Output the [X, Y] coordinate of the center of the cell containing the given text.  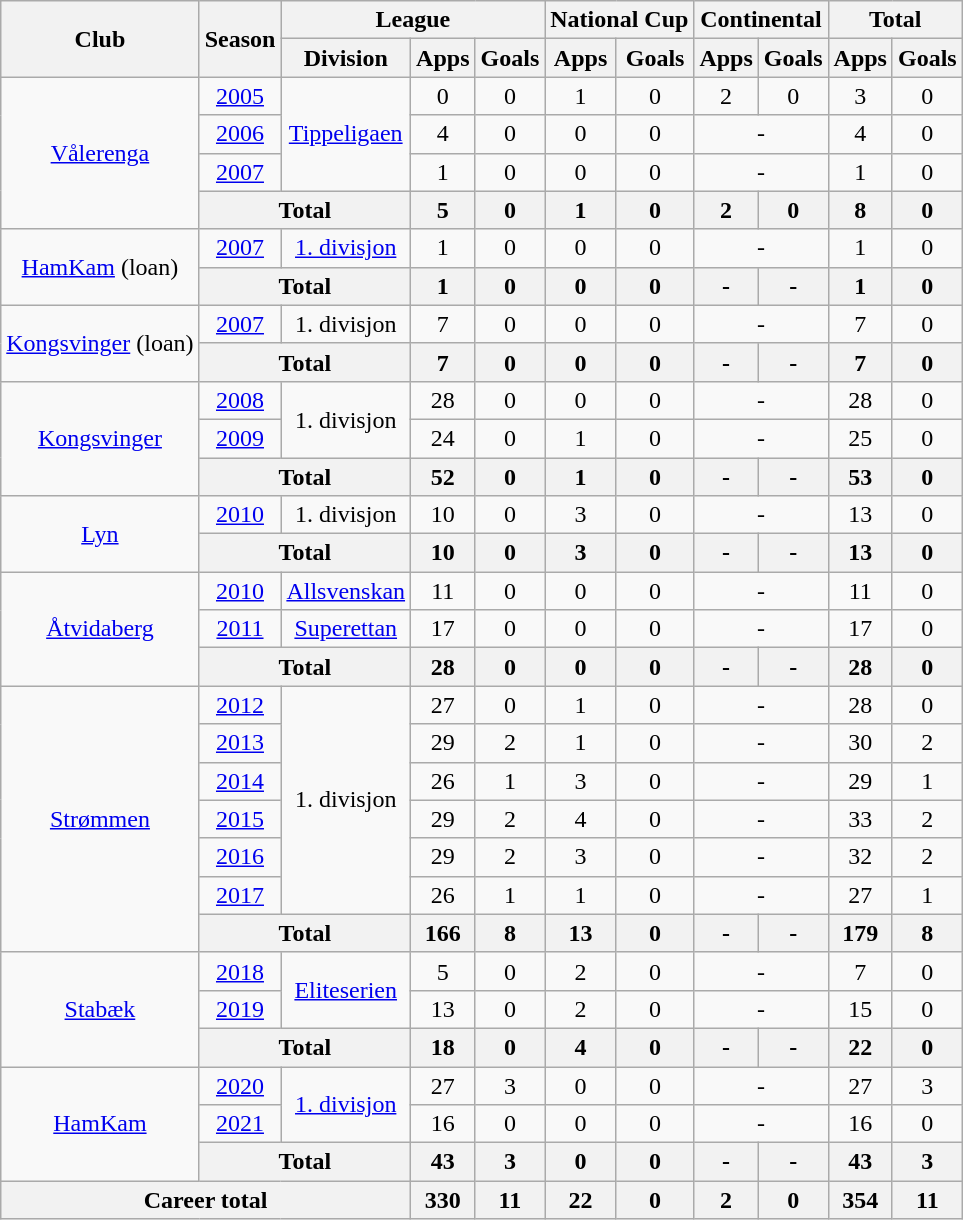
15 [860, 1009]
Lyn [100, 534]
166 [443, 933]
Kongsvinger (loan) [100, 343]
2016 [240, 857]
52 [443, 477]
2013 [240, 743]
Tippeligaen [346, 134]
Kongsvinger [100, 438]
2011 [240, 629]
33 [860, 819]
2009 [240, 438]
Vålerenga [100, 153]
National Cup [620, 20]
Allsvenskan [346, 591]
Åtvidaberg [100, 629]
2017 [240, 895]
2020 [240, 1085]
25 [860, 438]
Superettan [346, 629]
354 [860, 1200]
18 [443, 1047]
HamKam (loan) [100, 267]
Strømmen [100, 819]
Continental [761, 20]
League [413, 20]
2006 [240, 134]
Eliteserien [346, 990]
24 [443, 438]
2018 [240, 971]
30 [860, 743]
2021 [240, 1124]
53 [860, 477]
2015 [240, 819]
2005 [240, 96]
Division [346, 58]
2012 [240, 705]
330 [443, 1200]
HamKam [100, 1123]
179 [860, 933]
Club [100, 39]
Season [240, 39]
32 [860, 857]
2014 [240, 781]
2019 [240, 1009]
2008 [240, 400]
Stabæk [100, 1009]
Career total [206, 1200]
